Pinpoint the cell where the given text exists, returning its (x, y) midpoint coordinate. 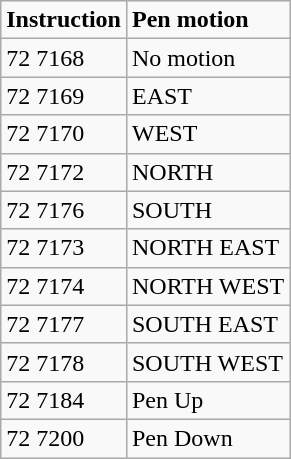
72 7184 (64, 400)
WEST (208, 134)
Pen Up (208, 400)
72 7178 (64, 362)
72 7169 (64, 96)
NORTH WEST (208, 286)
NORTH (208, 172)
72 7176 (64, 210)
Pen motion (208, 20)
72 7170 (64, 134)
SOUTH EAST (208, 324)
72 7174 (64, 286)
Instruction (64, 20)
EAST (208, 96)
72 7168 (64, 58)
No motion (208, 58)
72 7200 (64, 438)
NORTH EAST (208, 248)
72 7177 (64, 324)
SOUTH WEST (208, 362)
72 7172 (64, 172)
72 7173 (64, 248)
SOUTH (208, 210)
Pen Down (208, 438)
